Provide the (x, y) coordinate of the cell's center where the given text is located.  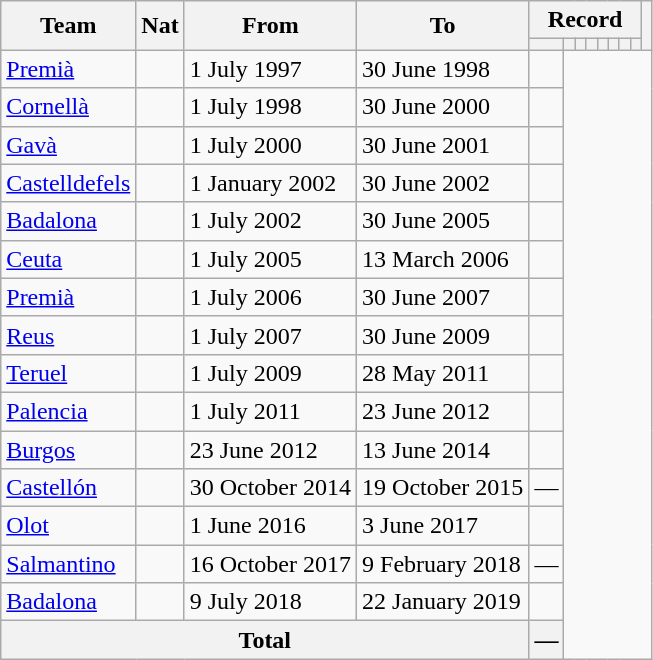
Castellón (68, 488)
Nat (160, 26)
From (270, 26)
30 June 1998 (443, 69)
Team (68, 26)
Castelldefels (68, 183)
Ceuta (68, 259)
30 June 2009 (443, 335)
16 October 2017 (270, 564)
1 July 2000 (270, 145)
1 July 2009 (270, 373)
9 February 2018 (443, 564)
1 July 1998 (270, 107)
Gavà (68, 145)
Burgos (68, 449)
13 June 2014 (443, 449)
Record (585, 20)
13 March 2006 (443, 259)
To (443, 26)
30 June 2000 (443, 107)
9 July 2018 (270, 602)
1 July 2002 (270, 221)
1 January 2002 (270, 183)
1 June 2016 (270, 526)
30 June 2007 (443, 297)
Total (265, 640)
Palencia (68, 411)
Cornellà (68, 107)
1 July 1997 (270, 69)
22 January 2019 (443, 602)
Salmantino (68, 564)
Olot (68, 526)
30 June 2001 (443, 145)
30 June 2005 (443, 221)
Reus (68, 335)
28 May 2011 (443, 373)
19 October 2015 (443, 488)
Teruel (68, 373)
1 July 2011 (270, 411)
1 July 2005 (270, 259)
3 June 2017 (443, 526)
30 June 2002 (443, 183)
1 July 2007 (270, 335)
1 July 2006 (270, 297)
30 October 2014 (270, 488)
